Search for the cell housing the specified text and yield its (x, y) center coordinate. 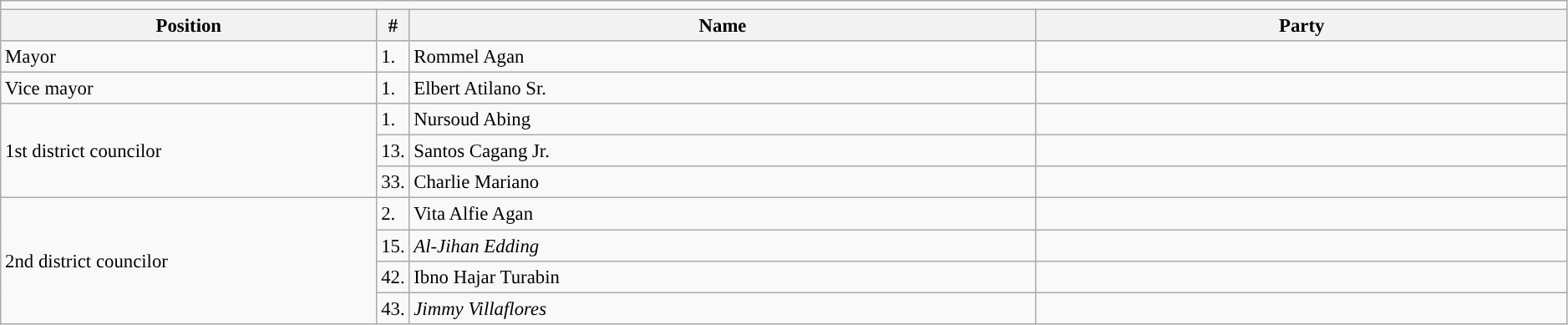
2nd district councilor (189, 261)
Vice mayor (189, 89)
Al-Jihan Edding (723, 246)
13. (393, 151)
15. (393, 246)
2. (393, 214)
Rommel Agan (723, 57)
Nursoud Abing (723, 119)
43. (393, 308)
Mayor (189, 57)
Jimmy Villaflores (723, 308)
Ibno Hajar Turabin (723, 277)
Name (723, 26)
# (393, 26)
Vita Alfie Agan (723, 214)
33. (393, 183)
Party (1302, 26)
Charlie Mariano (723, 183)
Santos Cagang Jr. (723, 151)
Position (189, 26)
1st district councilor (189, 150)
Elbert Atilano Sr. (723, 89)
42. (393, 277)
